Detect which cell encompasses the target text, then output its (x, y) center coordinate. 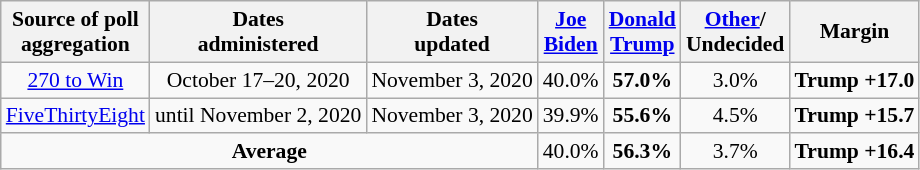
57.0% (642, 80)
Other/Undecided (735, 32)
FiveThirtyEight (76, 116)
JoeBiden (571, 32)
Margin (854, 32)
Trump +16.4 (854, 152)
Trump +15.7 (854, 116)
270 to Win (76, 80)
October 17–20, 2020 (258, 80)
DonaldTrump (642, 32)
4.5% (735, 116)
until November 2, 2020 (258, 116)
Average (270, 152)
39.9% (571, 116)
56.3% (642, 152)
Source of pollaggregation (76, 32)
3.7% (735, 152)
Trump +17.0 (854, 80)
Dates updated (452, 32)
3.0% (735, 80)
Dates administered (258, 32)
55.6% (642, 116)
